Detect which cell encompasses the target text, then output its (x, y) center coordinate. 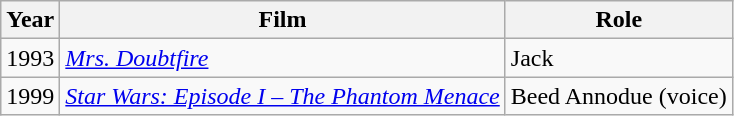
1993 (30, 58)
1999 (30, 96)
Beed Annodue (voice) (618, 96)
Role (618, 20)
Year (30, 20)
Star Wars: Episode I – The Phantom Menace (282, 96)
Jack (618, 58)
Mrs. Doubtfire (282, 58)
Film (282, 20)
